Capture the cell that displays the provided text and extract its (X, Y) central coordinate. 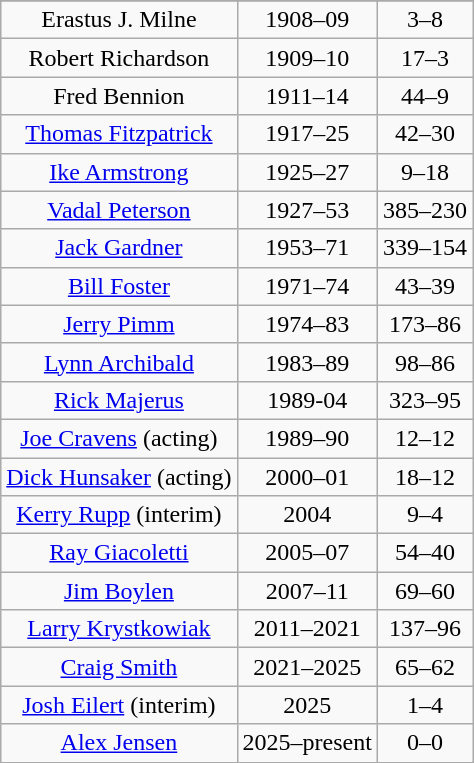
43–39 (424, 286)
Joe Cravens (acting) (119, 438)
137–96 (424, 629)
2007–11 (307, 591)
0–0 (424, 743)
Erastus J. Milne (119, 20)
1909–10 (307, 58)
2000–01 (307, 477)
1–4 (424, 705)
2005–07 (307, 553)
1925–27 (307, 172)
Ray Giacoletti (119, 553)
Jack Gardner (119, 248)
1989–90 (307, 438)
Lynn Archibald (119, 362)
323–95 (424, 400)
1971–74 (307, 286)
339–154 (424, 248)
Jerry Pimm (119, 324)
44–9 (424, 96)
69–60 (424, 591)
Rick Majerus (119, 400)
Jim Boylen (119, 591)
Robert Richardson (119, 58)
Vadal Peterson (119, 210)
1911–14 (307, 96)
12–12 (424, 438)
Larry Krystkowiak (119, 629)
54–40 (424, 553)
2025–present (307, 743)
385–230 (424, 210)
2025 (307, 705)
Ike Armstrong (119, 172)
Josh Eilert (interim) (119, 705)
173–86 (424, 324)
18–12 (424, 477)
Craig Smith (119, 667)
3–8 (424, 20)
Kerry Rupp (interim) (119, 515)
1974–83 (307, 324)
98–86 (424, 362)
2021–2025 (307, 667)
Bill Foster (119, 286)
1927–53 (307, 210)
1953–71 (307, 248)
2011–2021 (307, 629)
Alex Jensen (119, 743)
2004 (307, 515)
1917–25 (307, 134)
Fred Bennion (119, 96)
Dick Hunsaker (acting) (119, 477)
42–30 (424, 134)
Thomas Fitzpatrick (119, 134)
9–18 (424, 172)
65–62 (424, 667)
1989-04 (307, 400)
9–4 (424, 515)
1983–89 (307, 362)
1908–09 (307, 20)
17–3 (424, 58)
